Capture the cell that displays the provided text and extract its [X, Y] central coordinate. 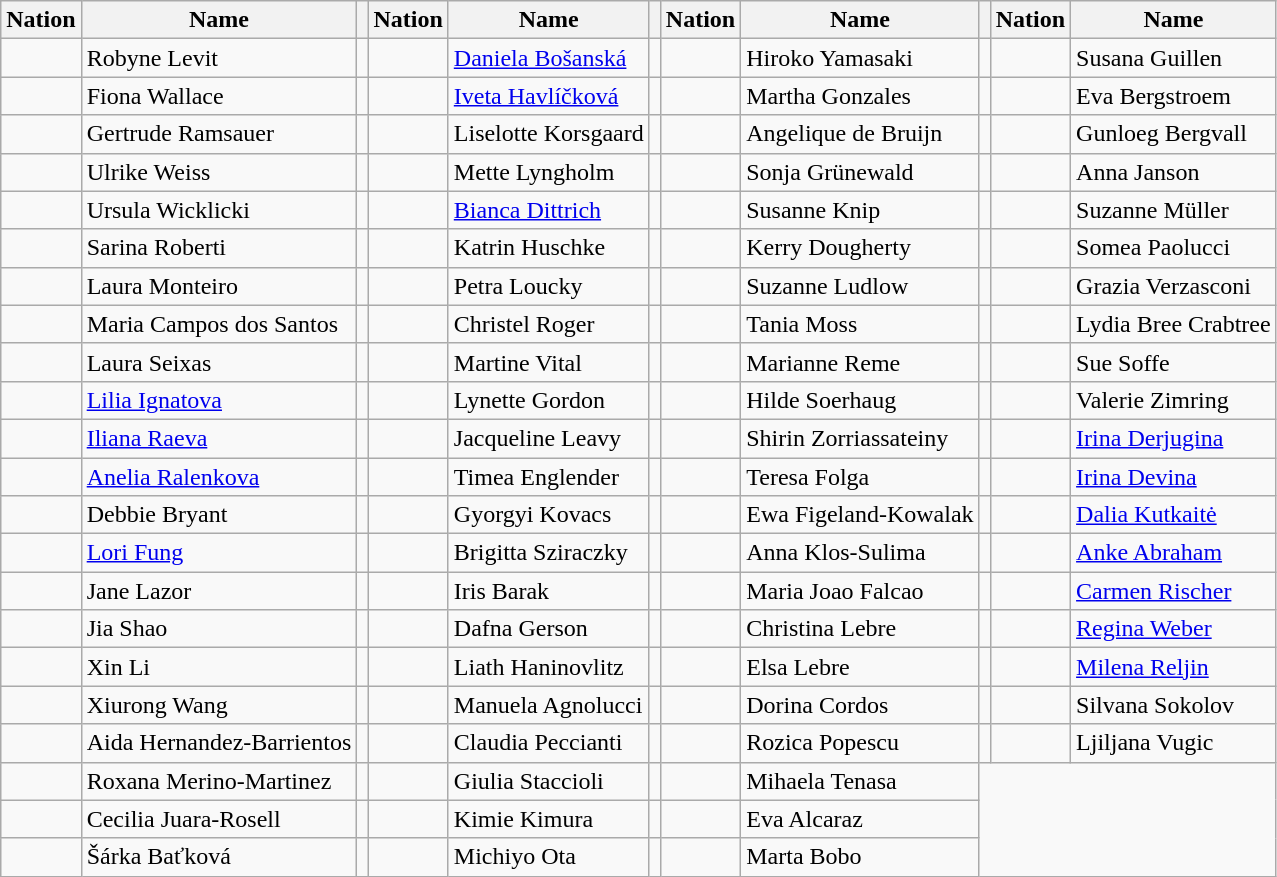
Martha Gonzales [860, 96]
Lori Fung [219, 553]
Jacqueline Leavy [548, 438]
Sarina Roberti [219, 248]
Lilia Ignatova [219, 400]
Christina Lebre [860, 629]
Hiroko Yamasaki [860, 58]
Dalia Kutkaitė [1174, 515]
Laura Monteiro [219, 286]
Sue Soffe [1174, 362]
Eva Alcaraz [860, 819]
Dorina Cordos [860, 705]
Šárka Baťková [219, 857]
Ursula Wicklicki [219, 210]
Kerry Dougherty [860, 248]
Kimie Kimura [548, 819]
Maria Campos dos Santos [219, 324]
Marianne Reme [860, 362]
Gyorgyi Kovacs [548, 515]
Eva Bergstroem [1174, 96]
Laura Seixas [219, 362]
Angelique de Bruijn [860, 134]
Manuela Agnolucci [548, 705]
Gunloeg Bergvall [1174, 134]
Elsa Lebre [860, 667]
Brigitta Sziraczky [548, 553]
Shirin Zorriassateiny [860, 438]
Milena Reljin [1174, 667]
Michiyo Ota [548, 857]
Grazia Verzasconi [1174, 286]
Iveta Havlíčková [548, 96]
Gertrude Ramsauer [219, 134]
Anna Klos-Sulima [860, 553]
Lynette Gordon [548, 400]
Irina Devina [1174, 477]
Xin Li [219, 667]
Katrin Huschke [548, 248]
Anna Janson [1174, 172]
Hilde Soerhaug [860, 400]
Susanne Knip [860, 210]
Sonja Grünewald [860, 172]
Anke Abraham [1174, 553]
Susana Guillen [1174, 58]
Valerie Zimring [1174, 400]
Somea Paolucci [1174, 248]
Suzanne Ludlow [860, 286]
Ewa Figeland-Kowalak [860, 515]
Mihaela Tenasa [860, 781]
Martine Vital [548, 362]
Timea Englender [548, 477]
Petra Loucky [548, 286]
Iliana Raeva [219, 438]
Jane Lazor [219, 591]
Debbie Bryant [219, 515]
Jia Shao [219, 629]
Giulia Staccioli [548, 781]
Silvana Sokolov [1174, 705]
Ljiljana Vugic [1174, 743]
Liselotte Korsgaard [548, 134]
Aida Hernandez-Barrientos [219, 743]
Maria Joao Falcao [860, 591]
Marta Bobo [860, 857]
Ulrike Weiss [219, 172]
Cecilia Juara-Rosell [219, 819]
Dafna Gerson [548, 629]
Fiona Wallace [219, 96]
Iris Barak [548, 591]
Daniela Bošanská [548, 58]
Carmen Rischer [1174, 591]
Claudia Peccianti [548, 743]
Irina Derjugina [1174, 438]
Mette Lyngholm [548, 172]
Robyne Levit [219, 58]
Teresa Folga [860, 477]
Christel Roger [548, 324]
Roxana Merino-Martinez [219, 781]
Xiurong Wang [219, 705]
Rozica Popescu [860, 743]
Lydia Bree Crabtree [1174, 324]
Anelia Ralenkova [219, 477]
Suzanne Müller [1174, 210]
Regina Weber [1174, 629]
Tania Moss [860, 324]
Bianca Dittrich [548, 210]
Liath Haninovlitz [548, 667]
